Pinpoint the cell where the given text exists, returning its (X, Y) midpoint coordinate. 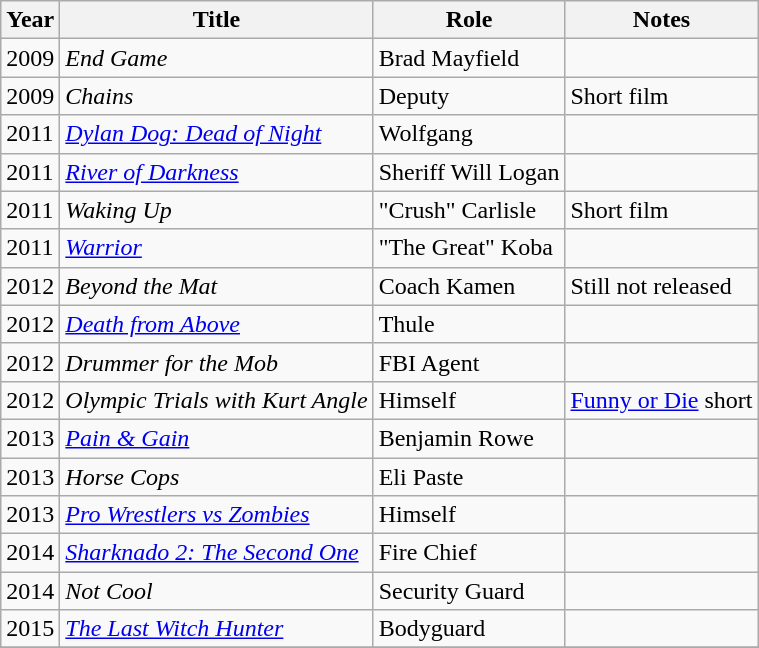
Chains (216, 96)
Death from Above (216, 324)
Brad Mayfield (469, 58)
River of Darkness (216, 172)
Bodyguard (469, 629)
Notes (662, 20)
Funny or Die short (662, 400)
Year (30, 20)
Coach Kamen (469, 286)
Dylan Dog: Dead of Night (216, 134)
End Game (216, 58)
Sharknado 2: The Second One (216, 553)
Security Guard (469, 591)
Olympic Trials with Kurt Angle (216, 400)
Deputy (469, 96)
"The Great" Koba (469, 248)
The Last Witch Hunter (216, 629)
Title (216, 20)
2015 (30, 629)
Pain & Gain (216, 438)
Warrior (216, 248)
Beyond the Mat (216, 286)
Benjamin Rowe (469, 438)
Still not released (662, 286)
Sheriff Will Logan (469, 172)
Pro Wrestlers vs Zombies (216, 515)
Not Cool (216, 591)
FBI Agent (469, 362)
Drummer for the Mob (216, 362)
"Crush" Carlisle (469, 210)
Waking Up (216, 210)
Fire Chief (469, 553)
Role (469, 20)
Wolfgang (469, 134)
Eli Paste (469, 477)
Horse Cops (216, 477)
Thule (469, 324)
